From the cell containing the given text, extract its center point as [x, y] coordinate. 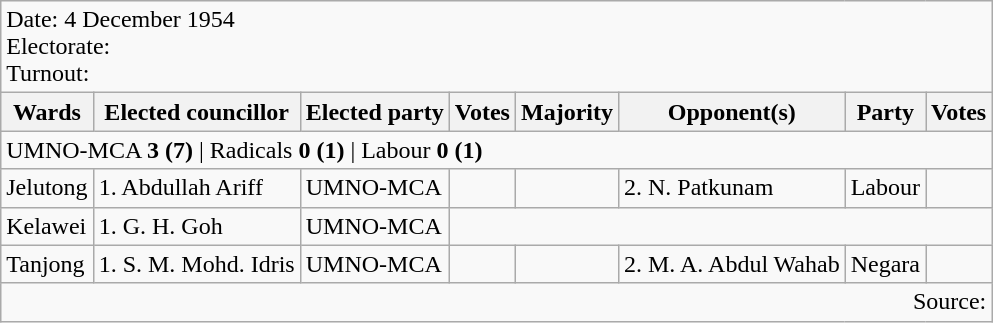
UMNO-MCA 3 (7) | Radicals 0 (1) | Labour 0 (1) [496, 150]
Tanjong [47, 264]
Majority [566, 112]
1. Abdullah Ariff [196, 188]
2. M. A. Abdul Wahab [732, 264]
Date: 4 December 1954Electorate: Turnout: [496, 47]
Opponent(s) [732, 112]
Wards [47, 112]
1. S. M. Mohd. Idris [196, 264]
Source: [496, 302]
Party [885, 112]
Elected councillor [196, 112]
Elected party [374, 112]
Jelutong [47, 188]
1. G. H. Goh [196, 226]
Labour [885, 188]
Negara [885, 264]
2. N. Patkunam [732, 188]
Kelawei [47, 226]
